Capture the cell that displays the provided text and extract its (X, Y) central coordinate. 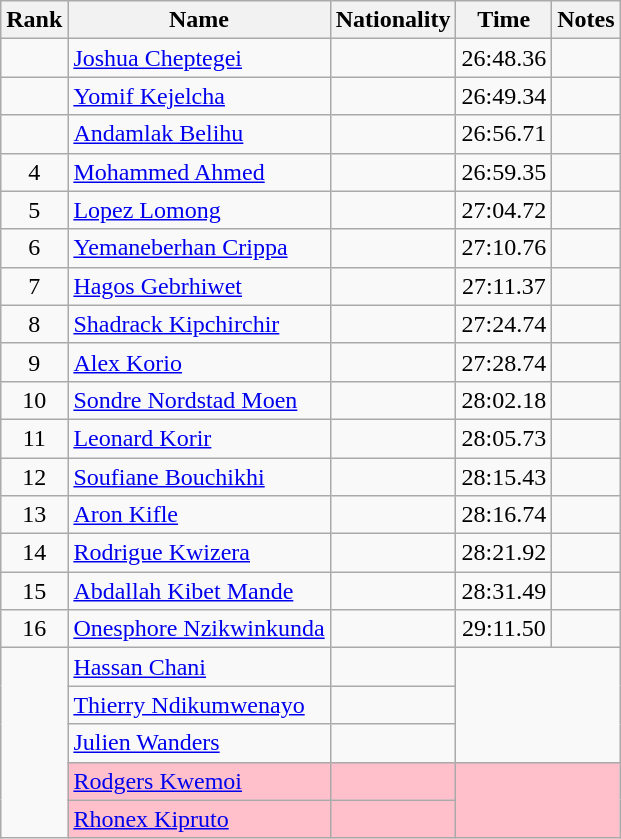
Leonard Korir (199, 438)
5 (34, 210)
27:11.37 (504, 286)
26:59.35 (504, 172)
27:10.76 (504, 248)
Nationality (393, 20)
Soufiane Bouchikhi (199, 477)
29:11.50 (504, 629)
12 (34, 477)
27:28.74 (504, 362)
27:04.72 (504, 210)
Time (504, 20)
7 (34, 286)
Abdallah Kibet Mande (199, 591)
28:05.73 (504, 438)
10 (34, 400)
28:16.74 (504, 515)
14 (34, 553)
Yemaneberhan Crippa (199, 248)
Notes (586, 20)
Shadrack Kipchirchir (199, 324)
Thierry Ndikumwenayo (199, 705)
28:02.18 (504, 400)
26:49.34 (504, 96)
Alex Korio (199, 362)
26:48.36 (504, 58)
28:15.43 (504, 477)
26:56.71 (504, 134)
Rank (34, 20)
Onesphore Nzikwinkunda (199, 629)
6 (34, 248)
8 (34, 324)
Rodrigue Kwizera (199, 553)
28:21.92 (504, 553)
Hagos Gebrhiwet (199, 286)
Lopez Lomong (199, 210)
Aron Kifle (199, 515)
Mohammed Ahmed (199, 172)
Rhonex Kipruto (199, 819)
15 (34, 591)
16 (34, 629)
9 (34, 362)
27:24.74 (504, 324)
Hassan Chani (199, 667)
28:31.49 (504, 591)
4 (34, 172)
Name (199, 20)
Sondre Nordstad Moen (199, 400)
Andamlak Belihu (199, 134)
Julien Wanders (199, 743)
11 (34, 438)
Rodgers Kwemoi (199, 781)
Joshua Cheptegei (199, 58)
Yomif Kejelcha (199, 96)
13 (34, 515)
